Find where the given text appears and provide that cell's center as [X, Y] coordinate. 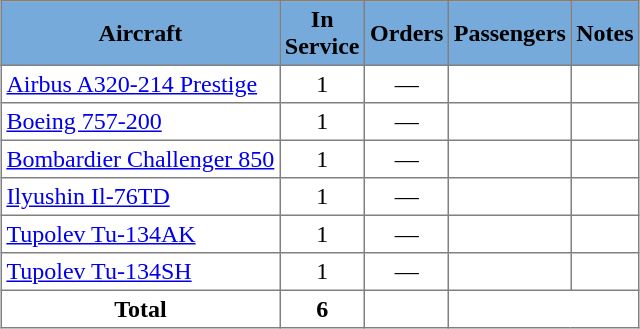
6 [322, 309]
Airbus A320-214 Prestige [140, 84]
Passengers [510, 33]
Boeing 757-200 [140, 122]
Total [140, 309]
Orders [407, 33]
Tupolev Tu-134AK [140, 234]
Tupolev Tu-134SH [140, 272]
Aircraft [140, 33]
Bombardier Challenger 850 [140, 159]
Ilyushin Il-76TD [140, 197]
Notes [605, 33]
InService [322, 33]
